Scan for the cell matching the given text and deliver its [x, y] coordinate at center. 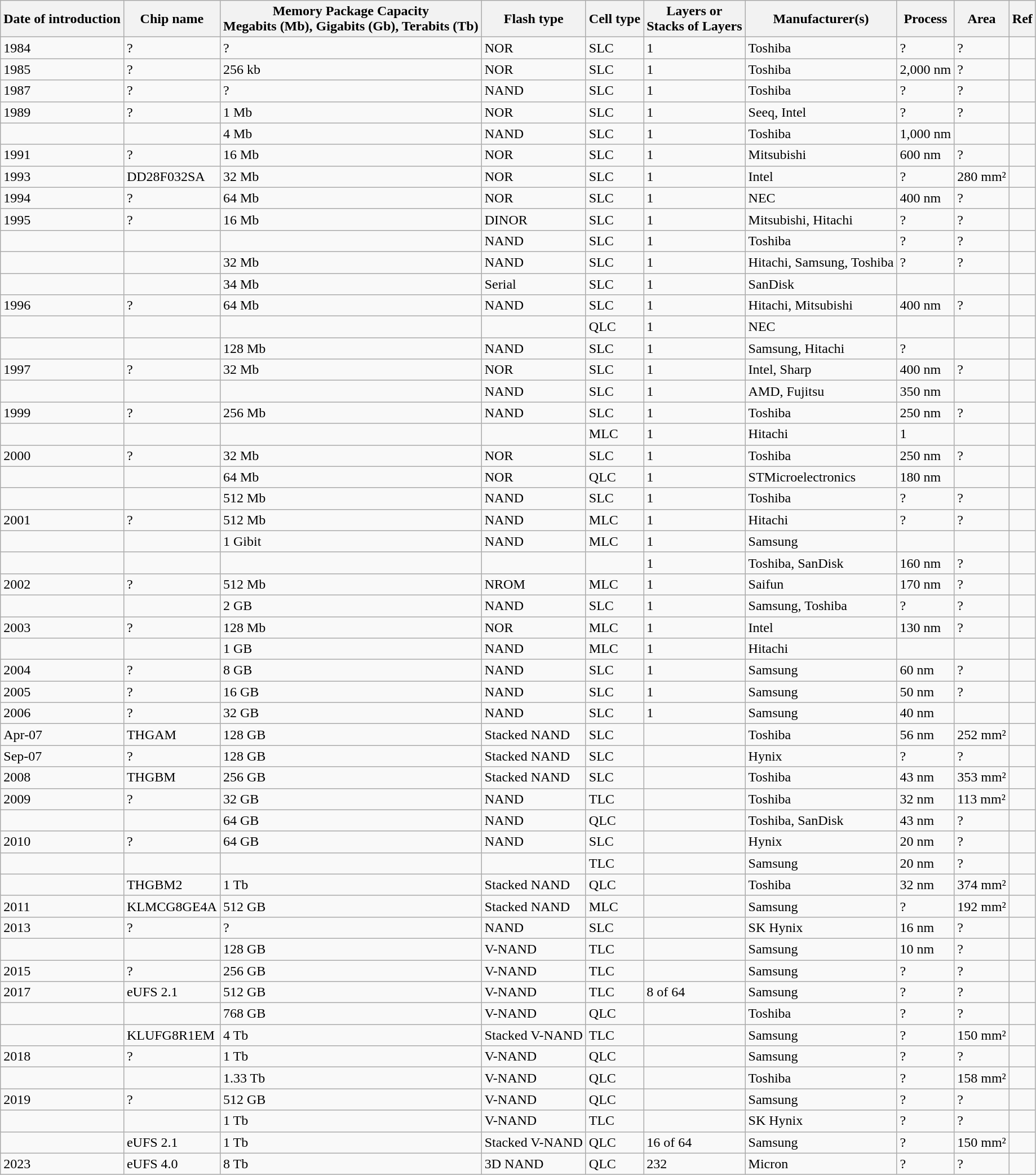
Date of introduction [62, 19]
2010 [62, 842]
350 nm [926, 391]
1995 [62, 219]
1989 [62, 112]
1994 [62, 198]
THGAM [171, 735]
1,000 nm [926, 134]
1993 [62, 176]
Saifun [821, 584]
232 [694, 1164]
Seeq, Intel [821, 112]
2000 [62, 456]
600 nm [926, 155]
158 mm² [982, 1078]
Serial [533, 284]
16 GB [351, 692]
170 nm [926, 584]
50 nm [926, 692]
1996 [62, 306]
1.33 Tb [351, 1078]
2001 [62, 520]
1991 [62, 155]
SanDisk [821, 284]
8 of 64 [694, 992]
10 nm [926, 949]
2003 [62, 628]
34 Mb [351, 284]
1 GB [351, 649]
1997 [62, 370]
2013 [62, 927]
1 Mb [351, 112]
DINOR [533, 219]
Sep-07 [62, 756]
STMicroelectronics [821, 477]
2017 [62, 992]
40 nm [926, 713]
768 GB [351, 1014]
Area [982, 19]
16 nm [926, 927]
113 mm² [982, 799]
2005 [62, 692]
130 nm [926, 628]
2015 [62, 970]
280 mm² [982, 176]
8 Tb [351, 1164]
8 GB [351, 670]
Mitsubishi [821, 155]
THGBM [171, 778]
Manufacturer(s) [821, 19]
Memory Package CapacityMegabits (Mb), Gigabits (Gb), Terabits (Tb) [351, 19]
Flash type [533, 19]
256 Mb [351, 413]
Micron [821, 1164]
1984 [62, 48]
2018 [62, 1057]
KLMCG8GE4A [171, 906]
Apr-07 [62, 735]
eUFS 4.0 [171, 1164]
4 Tb [351, 1035]
252 mm² [982, 735]
AMD, Fujitsu [821, 391]
Intel, Sharp [821, 370]
Mitsubishi, Hitachi [821, 219]
Samsung, Hitachi [821, 348]
60 nm [926, 670]
2009 [62, 799]
Hitachi, Mitsubishi [821, 306]
374 mm² [982, 885]
192 mm² [982, 906]
1999 [62, 413]
2011 [62, 906]
THGBM2 [171, 885]
2008 [62, 778]
KLUFG8R1EM [171, 1035]
DD28F032SA [171, 176]
160 nm [926, 563]
Chip name [171, 19]
16 of 64 [694, 1142]
3D NAND [533, 1164]
1985 [62, 69]
353 mm² [982, 778]
2002 [62, 584]
1987 [62, 91]
1 Gibit [351, 541]
Ref [1022, 19]
2,000 nm [926, 69]
Process [926, 19]
NROM [533, 584]
56 nm [926, 735]
2006 [62, 713]
2023 [62, 1164]
Hitachi, Samsung, Toshiba [821, 262]
2019 [62, 1099]
Cell type [614, 19]
4 Mb [351, 134]
2004 [62, 670]
180 nm [926, 477]
256 kb [351, 69]
Layers orStacks of Layers [694, 19]
Samsung, Toshiba [821, 606]
2 GB [351, 606]
